Find where the given text appears and provide that cell's center as [x, y] coordinate. 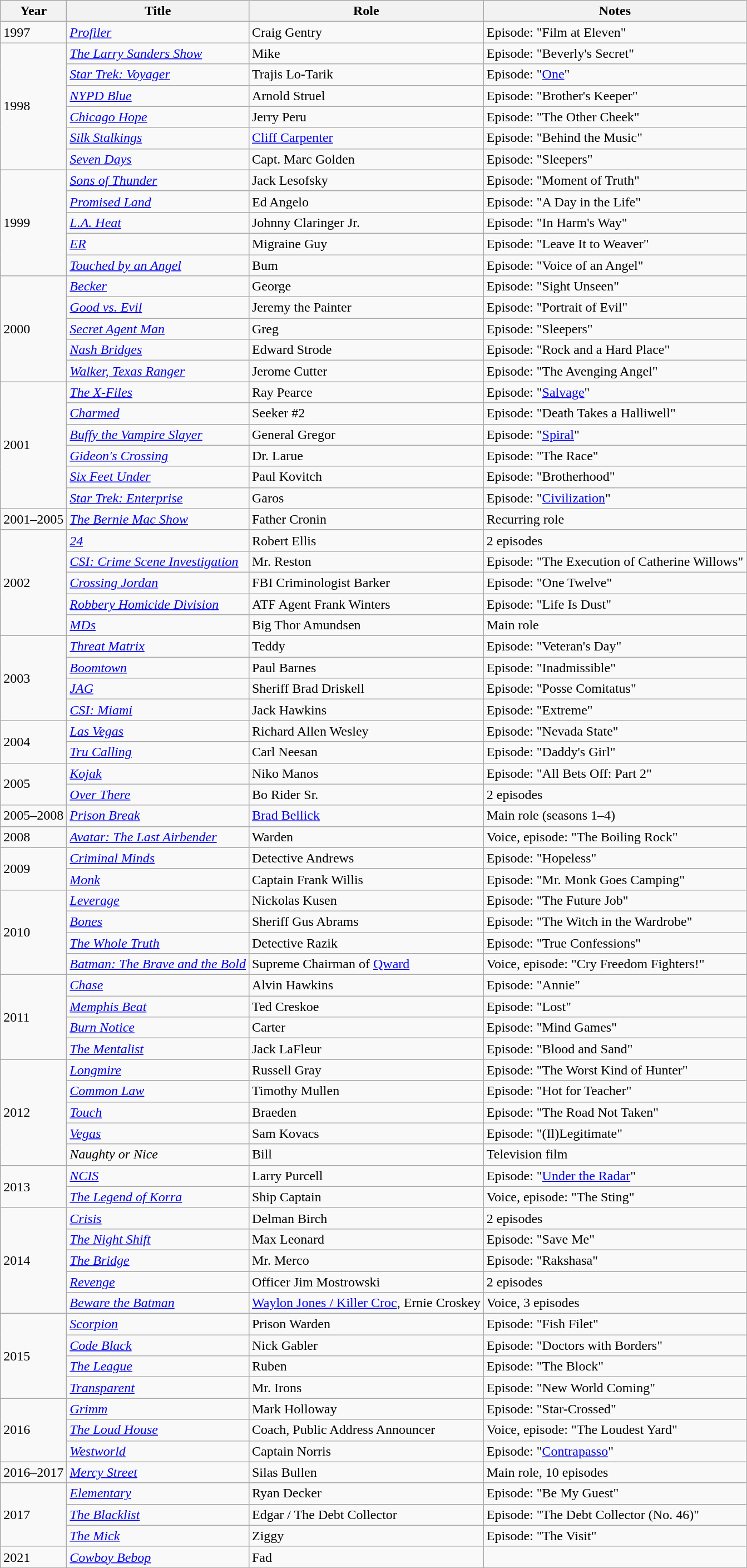
Episode: "A Day in the Life" [615, 201]
Secret Agent Man [158, 329]
Episode: "One" [615, 75]
Detective Razik [366, 943]
Captain Norris [366, 1451]
Episode: "Spiral" [615, 435]
Charmed [158, 413]
Jack LaFleur [366, 1049]
Bum [366, 265]
Delman Birch [366, 1218]
Carter [366, 1028]
The Night Shift [158, 1239]
Max Leonard [366, 1239]
Episode: "The Worst Kind of Hunter" [615, 1070]
Episode: "The Avenging Angel" [615, 371]
Star Trek: Voyager [158, 75]
The League [158, 1367]
Gideon's Crossing [158, 456]
JAG [158, 689]
2015 [33, 1356]
Coach, Public Address Announcer [366, 1430]
Episode: "Behind the Music" [615, 138]
Role [366, 11]
2014 [33, 1260]
The Bernie Mac Show [158, 519]
L.A. Heat [158, 223]
Greg [366, 329]
Tru Calling [158, 752]
Arnold Struel [366, 96]
Mercy Street [158, 1472]
Niko Manos [366, 773]
Silk Stalkings [158, 138]
Becker [158, 287]
Leverage [158, 900]
Sheriff Brad Driskell [366, 689]
Monk [158, 879]
Brad Bellick [366, 816]
Good vs. Evil [158, 308]
Bo Rider Sr. [366, 795]
Episode: "The Race" [615, 456]
2009 [33, 869]
Jack Hawkins [366, 710]
Episode: "One Twelve" [615, 583]
The Blacklist [158, 1515]
Seeker #2 [366, 413]
Episode: "Sight Unseen" [615, 287]
Officer Jim Mostrowski [366, 1281]
24 [158, 540]
NYPD Blue [158, 96]
Father Cronin [366, 519]
Bones [158, 921]
Batman: The Brave and the Bold [158, 964]
Episode: "Contrapasso" [615, 1451]
The Bridge [158, 1260]
Year [33, 11]
Buffy the Vampire Slayer [158, 435]
Ship Captain [366, 1197]
Ted Creskoe [366, 1007]
Episode: "Death Takes a Halliwell" [615, 413]
Crossing Jordan [158, 583]
Robert Ellis [366, 540]
Naughty or Nice [158, 1155]
Voice, episode: "The Loudest Yard" [615, 1430]
FBI Criminologist Barker [366, 583]
2012 [33, 1112]
Episode: "Mr. Monk Goes Camping" [615, 879]
Episode: "Rakshasa" [615, 1260]
Episode: "Annie" [615, 985]
Code Black [158, 1345]
Silas Bullen [366, 1472]
Prison Warden [366, 1324]
Episode: "Fish Filet" [615, 1324]
2000 [33, 329]
Paul Barnes [366, 668]
Episode: "Film at Eleven" [615, 32]
Episode: "Extreme" [615, 710]
Revenge [158, 1281]
Russell Gray [366, 1070]
Detective Andrews [366, 858]
Mark Holloway [366, 1409]
Profiler [158, 32]
Chicago Hope [158, 117]
Episode: "The Debt Collector (No. 46)" [615, 1515]
Episode: "Mind Games" [615, 1028]
Nash Bridges [158, 350]
Jerry Peru [366, 117]
Transparent [158, 1388]
Nick Gabler [366, 1345]
Episode: "The Visit" [615, 1536]
Sheriff Gus Abrams [366, 921]
Television film [615, 1155]
Avatar: The Last Airbender [158, 837]
Kojak [158, 773]
Episode: "Leave It to Weaver" [615, 244]
Jerome Cutter [366, 371]
Voice, episode: "The Boiling Rock" [615, 837]
Waylon Jones / Killer Croc, Ernie Croskey [366, 1303]
Chase [158, 985]
Capt. Marc Golden [366, 159]
Garos [366, 498]
Episode: "Lost" [615, 1007]
Episode: "Beverly's Secret" [615, 53]
Voice, episode: "The Sting" [615, 1197]
Episode: "Veteran's Day" [615, 647]
Criminal Minds [158, 858]
1998 [33, 106]
Episode: "In Harm's Way" [615, 223]
Las Vegas [158, 731]
Episode: "Under the Radar" [615, 1176]
Episode: "True Confessions" [615, 943]
Main role (seasons 1–4) [615, 816]
2003 [33, 678]
Star Trek: Enterprise [158, 498]
CSI: Crime Scene Investigation [158, 561]
Johnny Claringer Jr. [366, 223]
Main role [615, 625]
General Gregor [366, 435]
Carl Neesan [366, 752]
Title [158, 11]
Fad [366, 1557]
Alvin Hawkins [366, 985]
2017 [33, 1515]
2016–2017 [33, 1472]
Main role, 10 episodes [615, 1472]
Richard Allen Wesley [366, 731]
NCIS [158, 1176]
Westworld [158, 1451]
2011 [33, 1017]
The Mentalist [158, 1049]
The Mick [158, 1536]
Craig Gentry [366, 32]
Episode: "Hopeless" [615, 858]
The X-Files [158, 392]
MDs [158, 625]
Jack Lesofsky [366, 180]
Episode: "Portrait of Evil" [615, 308]
Episode: "Star-Crossed" [615, 1409]
1997 [33, 32]
Episode: "Hot for Teacher" [615, 1091]
Episode: "Inadmissible" [615, 668]
Recurring role [615, 519]
Episode: "Daddy's Girl" [615, 752]
Jeremy the Painter [366, 308]
Threat Matrix [158, 647]
ATF Agent Frank Winters [366, 604]
Sam Kovacs [366, 1133]
Episode: "The Other Cheek" [615, 117]
Grimm [158, 1409]
Over There [158, 795]
Voice, 3 episodes [615, 1303]
Elementary [158, 1493]
Ryan Decker [366, 1493]
The Whole Truth [158, 943]
Episode: "New World Coming" [615, 1388]
Migraine Guy [366, 244]
The Larry Sanders Show [158, 53]
Six Feet Under [158, 477]
Episode: "Life Is Dust" [615, 604]
Episode: "The Future Job" [615, 900]
Episode: "Voice of an Angel" [615, 265]
Paul Kovitch [366, 477]
Warden [366, 837]
Episode: "Nevada State" [615, 731]
Episode: "Save Me" [615, 1239]
Episode: "The Witch in the Wardrobe" [615, 921]
Episode: "The Block" [615, 1367]
Prison Break [158, 816]
Robbery Homicide Division [158, 604]
Episode: "Doctors with Borders" [615, 1345]
Mike [366, 53]
Episode: "Civilization" [615, 498]
Episode: "Brother's Keeper" [615, 96]
Episode: "Be My Guest" [615, 1493]
1999 [33, 223]
Beware the Batman [158, 1303]
Seven Days [158, 159]
Episode: "(Il)Legitimate" [615, 1133]
Ruben [366, 1367]
Boomtown [158, 668]
Bill [366, 1155]
Longmire [158, 1070]
Ed Angelo [366, 201]
Edgar / The Debt Collector [366, 1515]
2004 [33, 742]
Episode: "The Road Not Taken" [615, 1112]
2001 [33, 445]
2008 [33, 837]
Dr. Larue [366, 456]
Cowboy Bebop [158, 1557]
2001–2005 [33, 519]
Touched by an Angel [158, 265]
Edward Strode [366, 350]
2013 [33, 1186]
2016 [33, 1430]
Episode: "Brotherhood" [615, 477]
Notes [615, 11]
Vegas [158, 1133]
ER [158, 244]
Crisis [158, 1218]
Common Law [158, 1091]
CSI: Miami [158, 710]
2005–2008 [33, 816]
Sons of Thunder [158, 180]
Voice, episode: "Cry Freedom Fighters!" [615, 964]
Ziggy [366, 1536]
Supreme Chairman of Qward [366, 964]
The Loud House [158, 1430]
Episode: "Moment of Truth" [615, 180]
Mr. Reston [366, 561]
George [366, 287]
Mr. Merco [366, 1260]
The Legend of Korra [158, 1197]
Trajis Lo-Tarik [366, 75]
Larry Purcell [366, 1176]
Promised Land [158, 201]
Ray Pearce [366, 392]
2002 [33, 583]
Burn Notice [158, 1028]
2010 [33, 932]
2021 [33, 1557]
Timothy Mullen [366, 1091]
Episode: "Rock and a Hard Place" [615, 350]
Captain Frank Willis [366, 879]
Mr. Irons [366, 1388]
Memphis Beat [158, 1007]
Touch [158, 1112]
2005 [33, 784]
Nickolas Kusen [366, 900]
Teddy [366, 647]
Episode: "Salvage" [615, 392]
Big Thor Amundsen [366, 625]
Braeden [366, 1112]
Scorpion [158, 1324]
Episode: "All Bets Off: Part 2" [615, 773]
Cliff Carpenter [366, 138]
Episode: "The Execution of Catherine Willows" [615, 561]
Episode: "Blood and Sand" [615, 1049]
Episode: "Posse Comitatus" [615, 689]
Walker, Texas Ranger [158, 371]
